Return the [X, Y] coordinate for the center point of the cell that contains the specified text.  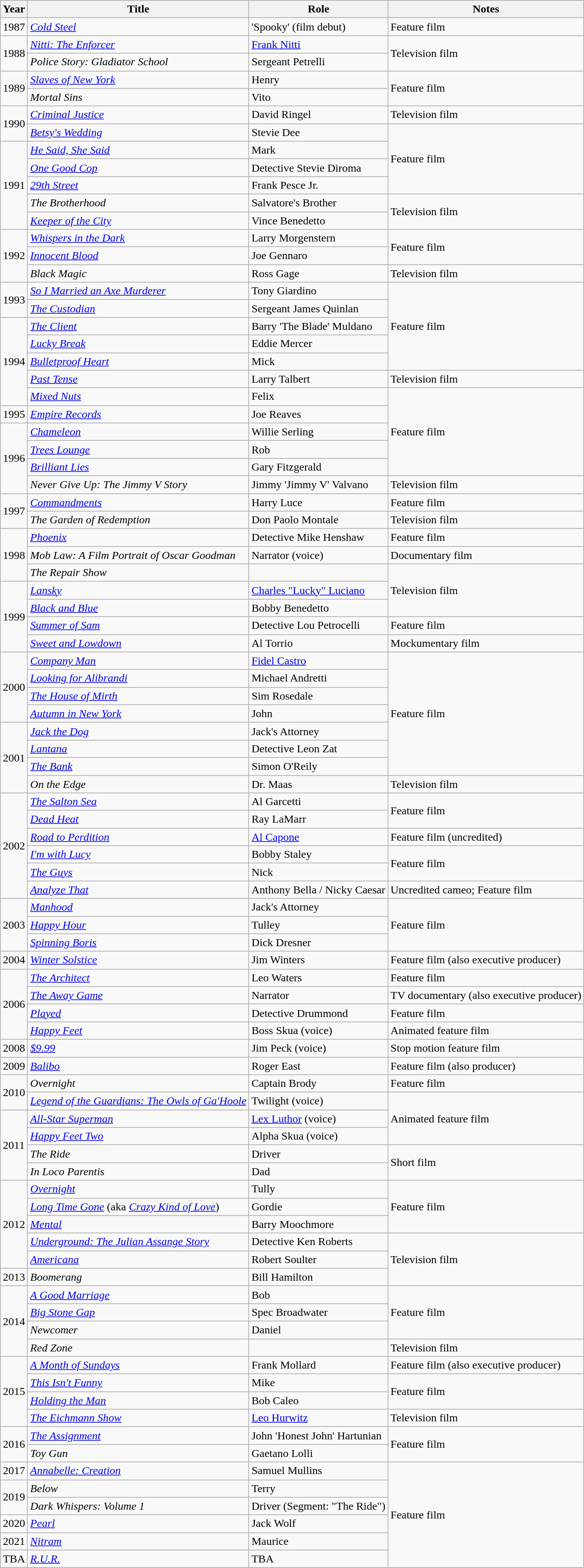
Bob [318, 1295]
Year [14, 9]
Analyze That [139, 890]
Vito [318, 97]
Bob Caleo [318, 1401]
Jimmy 'Jimmy V' Valvano [318, 484]
Empire Records [139, 414]
Keeper of the City [139, 221]
1988 [14, 53]
The Client [139, 326]
Underground: The Julian Assange Story [139, 1242]
Bobby Staley [318, 855]
The Garden of Redemption [139, 520]
The House of Mirth [139, 696]
Innocent Blood [139, 256]
2019 [14, 1497]
Simon O'Reily [318, 766]
Leo Hurwitz [318, 1418]
2001 [14, 757]
Boss Skua (voice) [318, 1030]
Detective Stevie Diroma [318, 167]
Lucky Break [139, 344]
One Good Cop [139, 167]
Bulletproof Heart [139, 361]
Mockumentary film [486, 643]
Detective Ken Roberts [318, 1242]
Summer of Sam [139, 626]
Role [318, 9]
Trees Lounge [139, 449]
Mob Law: A Film Portrait of Oscar Goodman [139, 555]
Toy Gun [139, 1453]
2004 [14, 960]
Eddie Mercer [318, 344]
1994 [14, 361]
2021 [14, 1541]
2014 [14, 1321]
All-Star Superman [139, 1119]
Notes [486, 9]
2013 [14, 1277]
Past Tense [139, 379]
Rob [318, 449]
Samuel Mullins [318, 1471]
Jim Peck (voice) [318, 1048]
Dr. Maas [318, 784]
2003 [14, 925]
Winter Solstice [139, 960]
Sweet and Lowdown [139, 643]
Fidel Castro [318, 661]
Spec Broadwater [318, 1312]
Red Zone [139, 1348]
1998 [14, 555]
Dad [318, 1171]
Ray LaMarr [318, 819]
1989 [14, 88]
Slaves of New York [139, 80]
Al Garcetti [318, 802]
Sim Rosedale [318, 696]
Stop motion feature film [486, 1048]
Roger East [318, 1066]
Frank Mollard [318, 1365]
Daniel [318, 1330]
Stevie Dee [318, 132]
Joe Reaves [318, 414]
Pearl [139, 1524]
Feature film (also producer) [486, 1066]
2006 [14, 1004]
Mixed Nuts [139, 397]
1997 [14, 511]
The Salton Sea [139, 802]
Henry [318, 80]
Happy Feet Two [139, 1136]
Captain Brody [318, 1084]
Mike [318, 1383]
A Good Marriage [139, 1295]
I'm with Lucy [139, 855]
The Repair Show [139, 573]
David Ringel [318, 115]
1990 [14, 124]
Lantana [139, 749]
Spinning Boris [139, 942]
Whispers in the Dark [139, 238]
Looking for Alibrandi [139, 678]
The Away Game [139, 995]
1993 [14, 300]
The Ride [139, 1154]
Driver (Segment: "The Ride") [318, 1506]
Mick [318, 361]
John [318, 713]
Terry [318, 1488]
Narrator (voice) [318, 555]
Black Magic [139, 273]
Legend of the Guardians: The Owls of Ga'Hoole [139, 1101]
Larry Talbert [318, 379]
2009 [14, 1066]
This Isn't Funny [139, 1383]
Played [139, 1013]
Driver [318, 1154]
Nitram [139, 1541]
Manhood [139, 907]
TV documentary (also executive producer) [486, 995]
Mental [139, 1224]
29th Street [139, 185]
Joe Gennaro [318, 256]
$9.99 [139, 1048]
The Custodian [139, 309]
Felix [318, 397]
2011 [14, 1145]
Twilight (voice) [318, 1101]
Dead Heat [139, 819]
Chameleon [139, 432]
He Said, She Said [139, 150]
The Assignment [139, 1436]
Jack Wolf [318, 1524]
2012 [14, 1224]
Gordie [318, 1207]
Detective Leon Zat [318, 749]
Anthony Bella / Nicky Caesar [318, 890]
Dick Dresner [318, 942]
The Brotherhood [139, 203]
2002 [14, 846]
Jack the Dog [139, 731]
Criminal Justice [139, 115]
Alpha Skua (voice) [318, 1136]
Vince Benedetto [318, 221]
Michael Andretti [318, 678]
2008 [14, 1048]
Harry Luce [318, 502]
Tully [318, 1189]
R.U.R. [139, 1559]
Phoenix [139, 538]
Happy Hour [139, 925]
Tony Giardino [318, 291]
Detective Drummond [318, 1013]
1991 [14, 185]
Detective Lou Petrocelli [318, 626]
Al Capone [318, 837]
1995 [14, 414]
Barry Moochmore [318, 1224]
Annabelle: Creation [139, 1471]
On the Edge [139, 784]
1992 [14, 256]
Betsy's Wedding [139, 132]
1996 [14, 458]
Road to Perdition [139, 837]
Lex Luthor (voice) [318, 1119]
2010 [14, 1092]
Sergeant James Quinlan [318, 309]
John 'Honest John' Hartunian [318, 1436]
2020 [14, 1524]
Cold Steel [139, 27]
Police Story: Gladiator School [139, 62]
2016 [14, 1444]
Nitti: The Enforcer [139, 44]
Willie Serling [318, 432]
Maurice [318, 1541]
Gary Fitzgerald [318, 467]
Happy Feet [139, 1030]
Tulley [318, 925]
The Eichmann Show [139, 1418]
'Spooky' (film debut) [318, 27]
Big Stone Gap [139, 1312]
Bobby Benedetto [318, 608]
Long Time Gone (aka Crazy Kind of Love) [139, 1207]
Documentary film [486, 555]
Jim Winters [318, 960]
Black and Blue [139, 608]
Dark Whispers: Volume 1 [139, 1506]
Uncredited cameo; Feature film [486, 890]
Short film [486, 1163]
Frank Nitti [318, 44]
Ross Gage [318, 273]
Mortal Sins [139, 97]
Leo Waters [318, 978]
Brilliant Lies [139, 467]
1987 [14, 27]
So I Married an Axe Murderer [139, 291]
Al Torrio [318, 643]
Bill Hamilton [318, 1277]
1999 [14, 617]
2017 [14, 1471]
Americana [139, 1259]
Nick [318, 872]
Mark [318, 150]
Lansky [139, 590]
2015 [14, 1392]
A Month of Sundays [139, 1365]
Sergeant Petrelli [318, 62]
Frank Pesce Jr. [318, 185]
Narrator [318, 995]
Company Man [139, 661]
Robert Soulter [318, 1259]
Autumn in New York [139, 713]
Newcomer [139, 1330]
Feature film (uncredited) [486, 837]
Salvatore's Brother [318, 203]
Commandments [139, 502]
2000 [14, 687]
Larry Morgenstern [318, 238]
The Bank [139, 766]
Below [139, 1488]
Balibo [139, 1066]
Holding the Man [139, 1401]
Never Give Up: The Jimmy V Story [139, 484]
The Architect [139, 978]
Don Paolo Montale [318, 520]
Charles "Lucky" Luciano [318, 590]
Boomerang [139, 1277]
The Guys [139, 872]
Gaetano Lolli [318, 1453]
Title [139, 9]
Barry 'The Blade' Muldano [318, 326]
In Loco Parentis [139, 1171]
Detective Mike Henshaw [318, 538]
